Locate the cell with the specified text and output its (x, y) center coordinate. 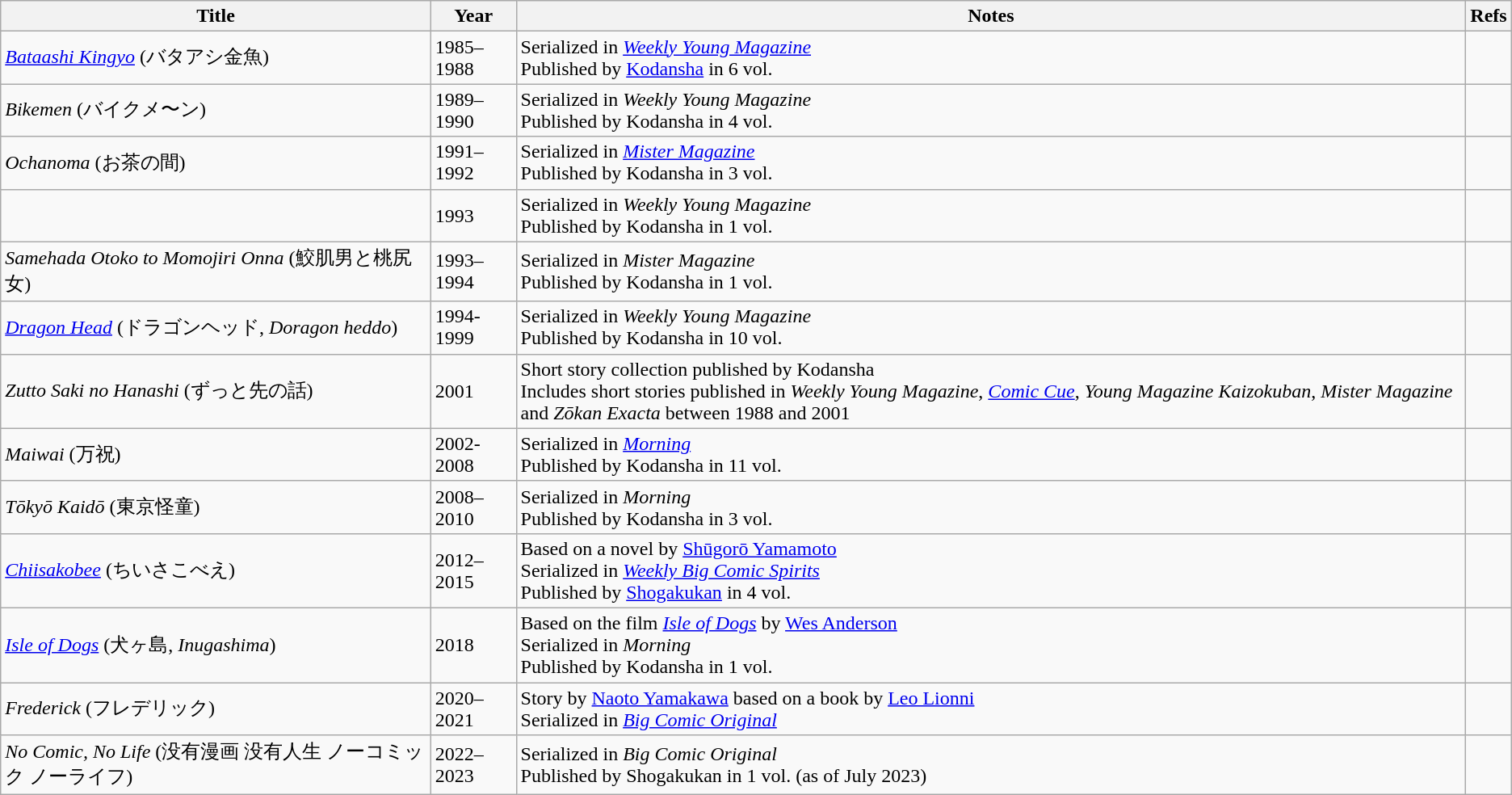
1989–1990 (473, 110)
2012–2015 (473, 570)
Serialized in Weekly Young MagazinePublished by Kodansha in 1 vol. (991, 215)
Samehada Otoko to Momojiri Onna (鮫肌男と桃尻女) (216, 271)
1993–1994 (473, 271)
Title (216, 16)
Zutto Saki no Hanashi (ずっと先の話) (216, 391)
No Comic, No Life (没有漫画 没有人生 ノーコミック ノーライフ) (216, 765)
1991–1992 (473, 163)
Bataashi Kingyo (バタアシ金魚) (216, 58)
Serialized in Weekly Young MagazinePublished by Kodansha in 10 vol. (991, 328)
Isle of Dogs (犬ヶ島, Inugashima) (216, 645)
Serialized in MorningPublished by Kodansha in 11 vol. (991, 454)
Refs (1489, 16)
Maiwai (万祝) (216, 454)
Chiisakobee (ちいさこべえ) (216, 570)
2022–2023 (473, 765)
1994-1999 (473, 328)
Based on the film Isle of Dogs by Wes AndersonSerialized in MorningPublished by Kodansha in 1 vol. (991, 645)
Serialized in Weekly Young MagazinePublished by Kodansha in 4 vol. (991, 110)
2008–2010 (473, 507)
Bikemen (バイクメ〜ン) (216, 110)
Story by Naoto Yamakawa based on a book by Leo LionniSerialized in Big Comic Original (991, 708)
Dragon Head (ドラゴンヘッド, Doragon heddo) (216, 328)
1985–1988 (473, 58)
Ochanoma (お茶の間) (216, 163)
Serialized in MorningPublished by Kodansha in 3 vol. (991, 507)
Notes (991, 16)
2018 (473, 645)
Serialized in Mister MagazinePublished by Kodansha in 1 vol. (991, 271)
1993 (473, 215)
2001 (473, 391)
2020–2021 (473, 708)
Serialized in Weekly Young MagazinePublished by Kodansha in 6 vol. (991, 58)
Year (473, 16)
Based on a novel by Shūgorō YamamotoSerialized in Weekly Big Comic SpiritsPublished by Shogakukan in 4 vol. (991, 570)
Tōkyō Kaidō (東京怪童) (216, 507)
Serialized in Mister MagazinePublished by Kodansha in 3 vol. (991, 163)
Serialized in Big Comic OriginalPublished by Shogakukan in 1 vol. (as of July 2023) (991, 765)
Frederick (フレデリック) (216, 708)
2002-2008 (473, 454)
